Output the (X, Y) coordinate of the center of the cell containing the given text.  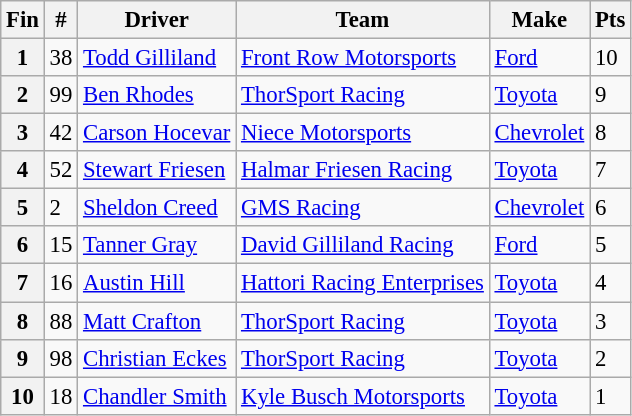
Front Row Motorsports (363, 58)
15 (60, 245)
Sheldon Creed (157, 208)
Driver (157, 20)
42 (60, 133)
52 (60, 170)
Hattori Racing Enterprises (363, 283)
Carson Hocevar (157, 133)
Tanner Gray (157, 245)
Todd Gilliland (157, 58)
16 (60, 283)
Halmar Friesen Racing (363, 170)
Austin Hill (157, 283)
# (60, 20)
98 (60, 358)
Team (363, 20)
David Gilliland Racing (363, 245)
Kyle Busch Motorsports (363, 396)
18 (60, 396)
38 (60, 58)
Matt Crafton (157, 321)
88 (60, 321)
99 (60, 95)
Pts (610, 20)
Make (539, 20)
Fin (23, 20)
Stewart Friesen (157, 170)
Niece Motorsports (363, 133)
Christian Eckes (157, 358)
Chandler Smith (157, 396)
Ben Rhodes (157, 95)
GMS Racing (363, 208)
